From the cell containing the given text, extract its center point as (x, y) coordinate. 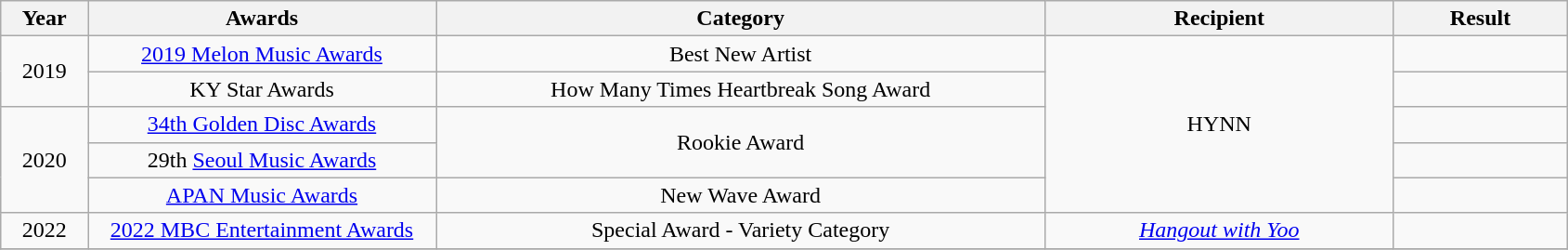
Hangout with Yoo (1220, 230)
Rookie Award (741, 142)
2022 (45, 230)
2020 (45, 160)
APAN Music Awards (262, 195)
2019 Melon Music Awards (262, 54)
Year (45, 19)
HYNN (1220, 125)
How Many Times Heartbreak Song Award (741, 89)
29th Seoul Music Awards (262, 160)
2022 MBC Entertainment Awards (262, 230)
New Wave Award (741, 195)
Category (741, 19)
2019 (45, 72)
34th Golden Disc Awards (262, 125)
Awards (262, 19)
Best New Artist (741, 54)
KY Star Awards (262, 89)
Recipient (1220, 19)
Result (1481, 19)
Special Award - Variety Category (741, 230)
